For the text-containing cell, return its midpoint in (X, Y) coordinate format. 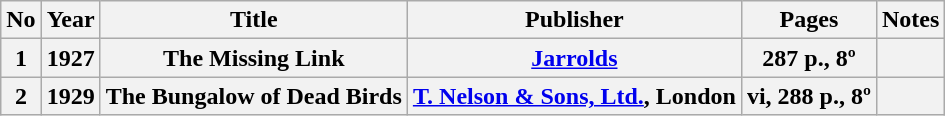
Title (254, 20)
No (21, 20)
Notes (910, 20)
T. Nelson & Sons, Ltd., London (574, 96)
287 p., 8º (808, 58)
Pages (808, 20)
Publisher (574, 20)
1929 (70, 96)
1927 (70, 58)
The Bungalow of Dead Birds (254, 96)
The Missing Link (254, 58)
2 (21, 96)
Year (70, 20)
Jarrolds (574, 58)
1 (21, 58)
vi, 288 p., 8º (808, 96)
